Pinpoint the cell where the given text exists, returning its [X, Y] midpoint coordinate. 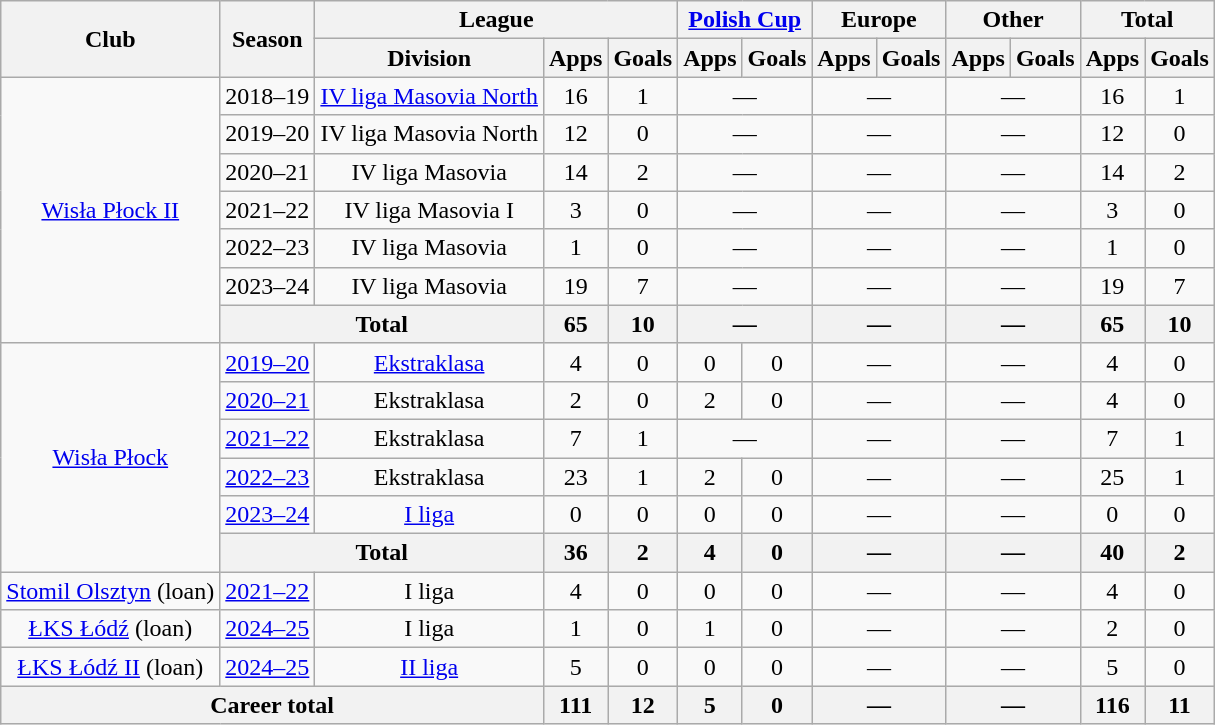
II liga [430, 667]
36 [575, 553]
ŁKS Łódź (loan) [110, 629]
2018–19 [268, 96]
40 [1112, 553]
Wisła Płock II [110, 210]
23 [575, 477]
25 [1112, 477]
Club [110, 39]
Wisła Płock [110, 457]
Career total [272, 705]
Europe [879, 20]
ŁKS Łódź II (loan) [110, 667]
Stomil Olsztyn (loan) [110, 591]
Division [430, 58]
League [496, 20]
116 [1112, 705]
111 [575, 705]
11 [1180, 705]
IV liga Masovia I [430, 210]
Other [1013, 20]
Polish Cup [745, 20]
Season [268, 39]
